Return (x, y) of the center of cell containing provided text 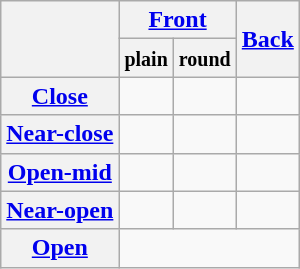
Open (60, 248)
round (204, 58)
plain (146, 58)
Near-close (60, 134)
Back (268, 39)
Open-mid (60, 172)
Near-open (60, 210)
Close (60, 96)
Front (178, 20)
